Scan for the cell matching the given text and deliver its [x, y] coordinate at center. 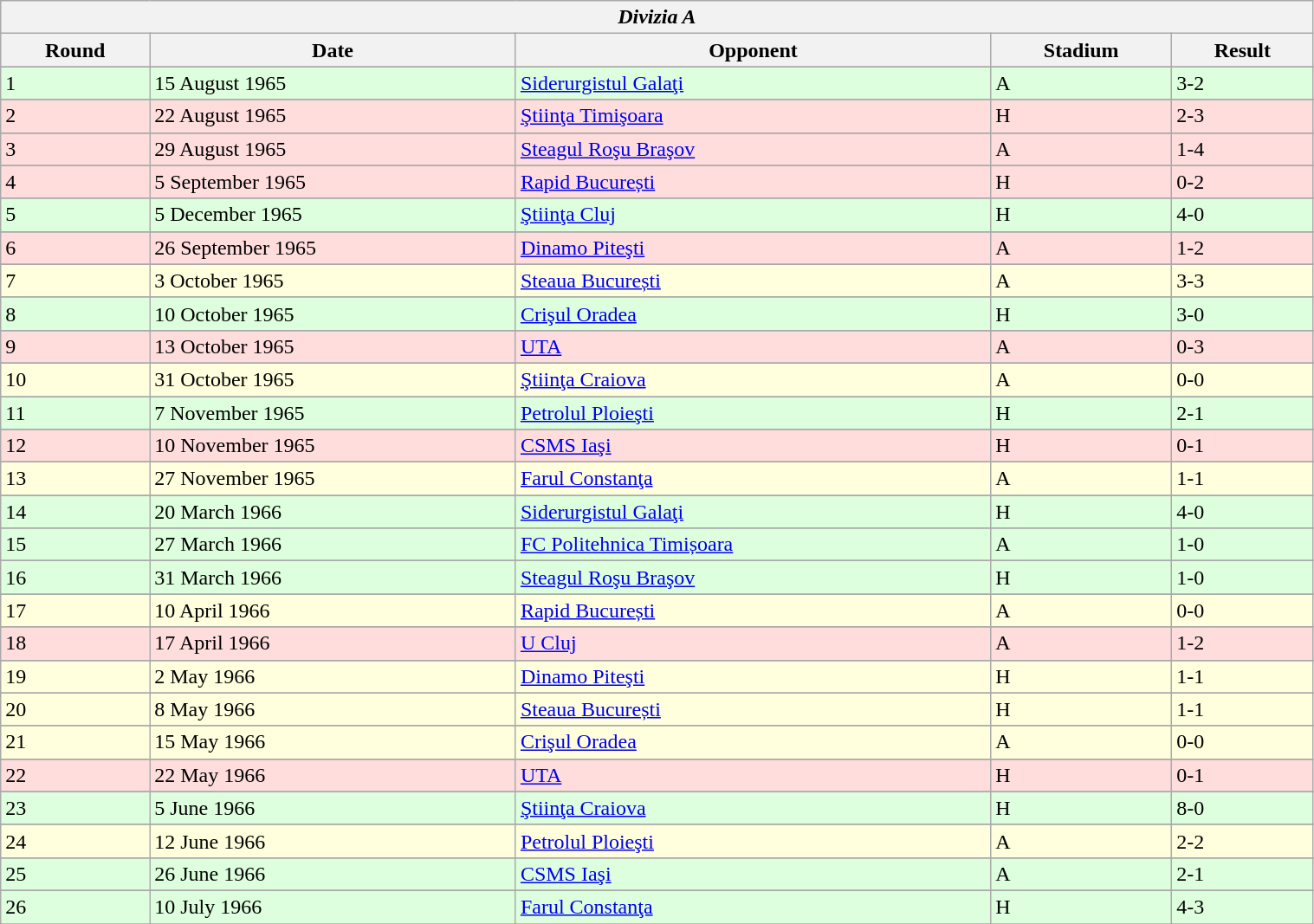
15 [75, 545]
6 [75, 248]
5 December 1965 [333, 215]
Divizia A [657, 17]
5 [75, 215]
2-2 [1242, 841]
Ştiinţa Timişoara [753, 116]
8-0 [1242, 808]
11 [75, 413]
FC Politehnica Timișoara [753, 545]
10 July 1966 [333, 907]
Ştiinţa Cluj [753, 215]
12 [75, 446]
13 [75, 479]
U Cluj [753, 643]
21 [75, 742]
27 November 1965 [333, 479]
Stadium [1081, 50]
8 [75, 313]
23 [75, 808]
Date [333, 50]
22 [75, 775]
31 October 1965 [333, 379]
27 March 1966 [333, 545]
2-3 [1242, 116]
3 [75, 149]
10 April 1966 [333, 611]
22 May 1966 [333, 775]
3-2 [1242, 83]
0-2 [1242, 182]
4 [75, 182]
0-3 [1242, 346]
2 [75, 116]
Round [75, 50]
3-3 [1242, 281]
25 [75, 874]
17 April 1966 [333, 643]
7 November 1965 [333, 413]
10 November 1965 [333, 446]
5 June 1966 [333, 808]
17 [75, 611]
26 September 1965 [333, 248]
31 March 1966 [333, 578]
Opponent [753, 50]
8 May 1966 [333, 709]
10 October 1965 [333, 313]
18 [75, 643]
26 June 1966 [333, 874]
12 June 1966 [333, 841]
22 August 1965 [333, 116]
3-0 [1242, 313]
Result [1242, 50]
4-3 [1242, 907]
16 [75, 578]
5 September 1965 [333, 182]
10 [75, 379]
13 October 1965 [333, 346]
20 [75, 709]
1 [75, 83]
26 [75, 907]
7 [75, 281]
20 March 1966 [333, 512]
3 October 1965 [333, 281]
19 [75, 676]
24 [75, 841]
29 August 1965 [333, 149]
1-4 [1242, 149]
2 May 1966 [333, 676]
9 [75, 346]
15 May 1966 [333, 742]
14 [75, 512]
15 August 1965 [333, 83]
